Determine the (x, y) coordinate at the center of the cell enclosing the given text.  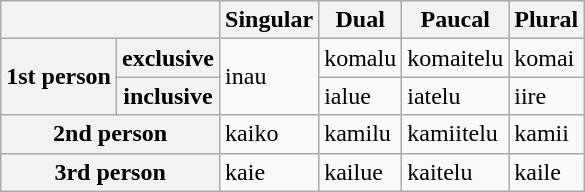
inau (270, 77)
komai (546, 58)
1st person (59, 77)
kaiko (270, 134)
kamilu (360, 134)
exclusive (168, 58)
iire (546, 96)
Dual (360, 20)
kamiitelu (456, 134)
iatelu (456, 96)
Paucal (456, 20)
ialue (360, 96)
inclusive (168, 96)
komalu (360, 58)
kailue (360, 172)
3rd person (110, 172)
Plural (546, 20)
2nd person (110, 134)
Singular (270, 20)
kaile (546, 172)
kaie (270, 172)
kaitelu (456, 172)
kamii (546, 134)
komaitelu (456, 58)
